Identify which cell holds the provided text, then report its [X, Y] central coordinate. 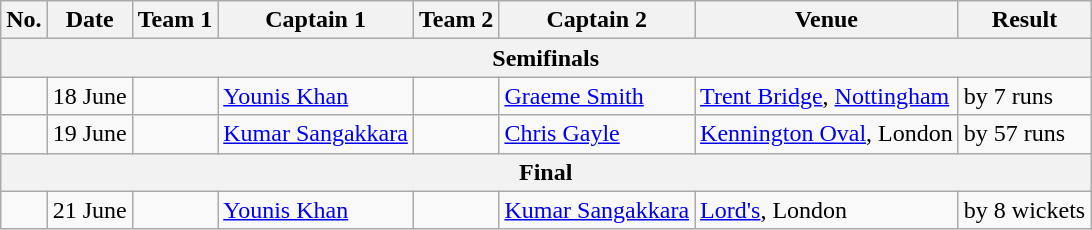
Trent Bridge, Nottingham [827, 96]
Chris Gayle [597, 134]
by 7 runs [1024, 96]
Graeme Smith [597, 96]
Captain 2 [597, 20]
Captain 1 [316, 20]
19 June [90, 134]
Semifinals [546, 58]
by 8 wickets [1024, 210]
Team 2 [456, 20]
Kennington Oval, London [827, 134]
Date [90, 20]
Final [546, 172]
18 June [90, 96]
Lord's, London [827, 210]
No. [24, 20]
Venue [827, 20]
21 June [90, 210]
Team 1 [175, 20]
Result [1024, 20]
by 57 runs [1024, 134]
